Scan for the cell matching the given text and deliver its (X, Y) coordinate at center. 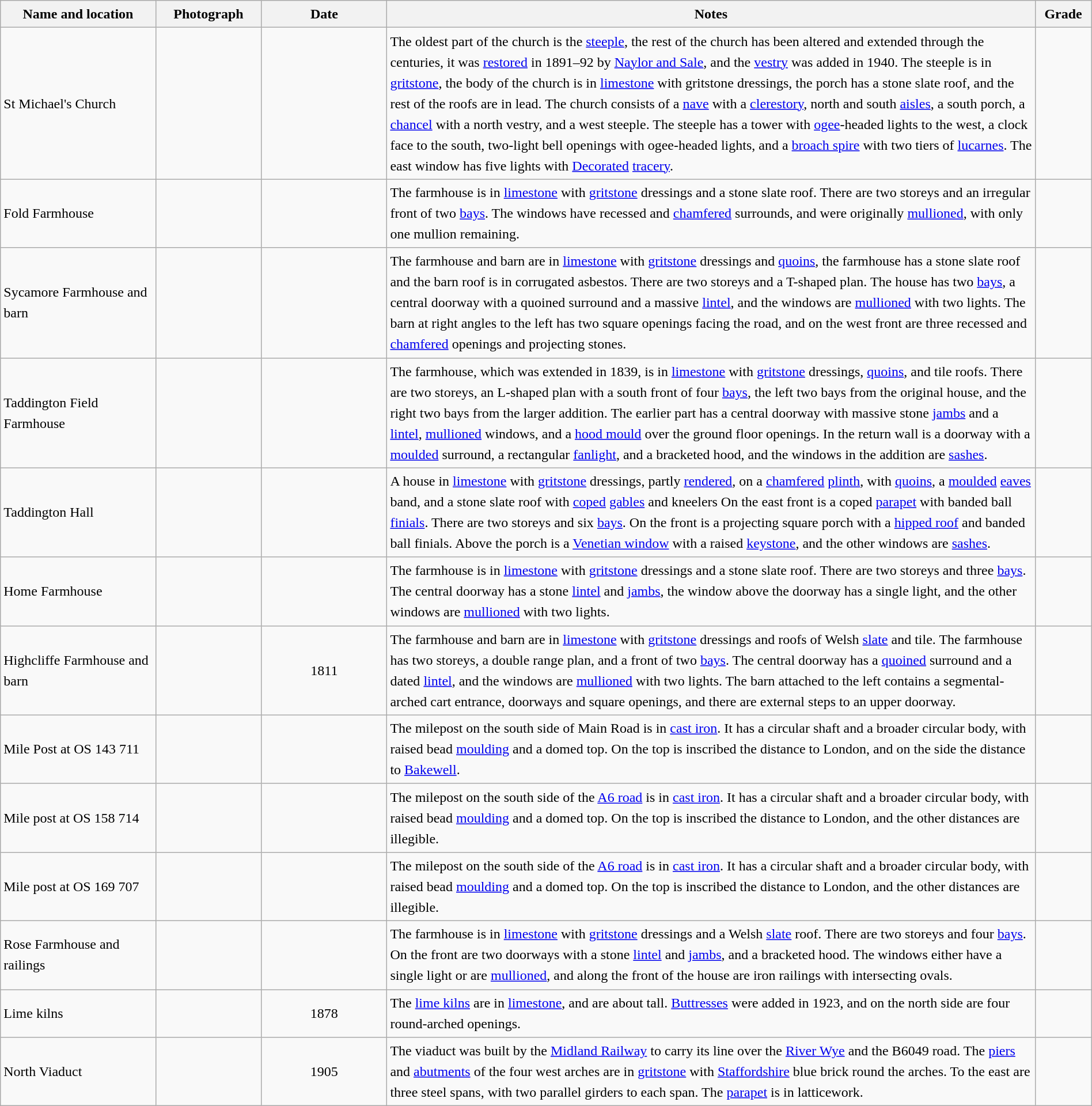
Taddington Field Farmhouse (78, 412)
1811 (324, 671)
Rose Farmhouse and railings (78, 955)
Fold Farmhouse (78, 213)
Mile post at OS 158 714 (78, 818)
Grade (1063, 14)
Photograph (208, 14)
Highcliffe Farmhouse and barn (78, 671)
Date (324, 14)
1878 (324, 1014)
Sycamore Farmhouse and barn (78, 303)
The lime kilns are in limestone, and are about tall. Buttresses were added in 1923, and on the north side are four round-arched openings. (711, 1014)
Notes (711, 14)
Home Farmhouse (78, 591)
Mile Post at OS 143 711 (78, 749)
Mile post at OS 169 707 (78, 886)
1905 (324, 1071)
St Michael's Church (78, 104)
Taddington Hall (78, 513)
Lime kilns (78, 1014)
Name and location (78, 14)
North Viaduct (78, 1071)
